From the cell containing the given text, extract its center point as [X, Y] coordinate. 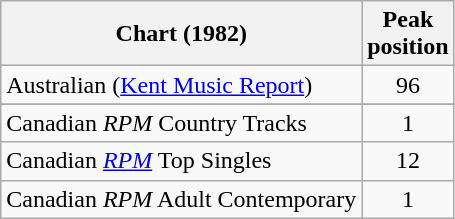
Canadian RPM Country Tracks [182, 123]
Canadian RPM Adult Contemporary [182, 199]
Peakposition [408, 34]
12 [408, 161]
Canadian RPM Top Singles [182, 161]
96 [408, 85]
Australian (Kent Music Report) [182, 85]
Chart (1982) [182, 34]
